Return [X, Y] of the center of cell containing provided text 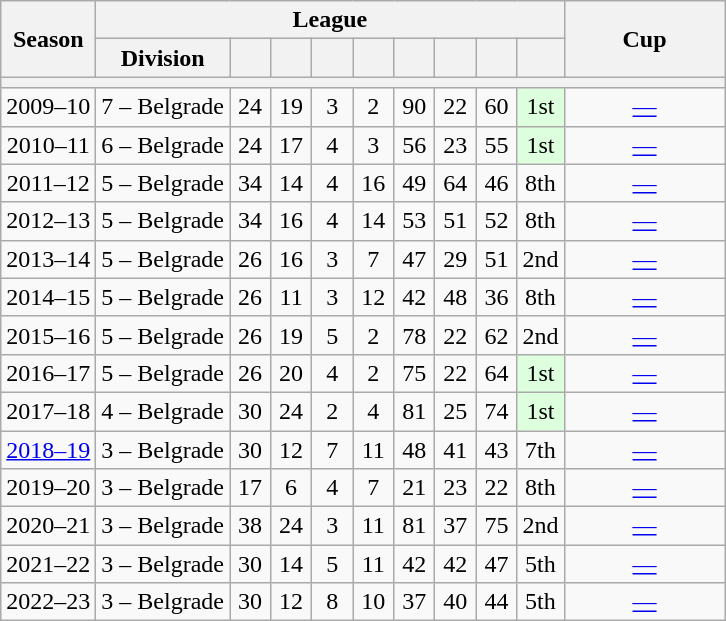
49 [414, 183]
2012–13 [48, 221]
2015–16 [48, 335]
74 [496, 411]
2022–23 [48, 602]
56 [414, 145]
41 [456, 449]
55 [496, 145]
League [330, 20]
Cup [644, 39]
2013–14 [48, 259]
2009–10 [48, 107]
2010–11 [48, 145]
62 [496, 335]
20 [292, 373]
2018–19 [48, 449]
29 [456, 259]
7 – Belgrade [163, 107]
2019–20 [48, 488]
8 [332, 602]
2021–22 [48, 564]
6 [292, 488]
7th [540, 449]
40 [456, 602]
46 [496, 183]
21 [414, 488]
52 [496, 221]
10 [374, 602]
Season [48, 39]
2011–12 [48, 183]
53 [414, 221]
90 [414, 107]
2014–15 [48, 297]
78 [414, 335]
6 – Belgrade [163, 145]
38 [250, 526]
25 [456, 411]
4 – Belgrade [163, 411]
60 [496, 107]
36 [496, 297]
44 [496, 602]
43 [496, 449]
Division [163, 58]
2017–18 [48, 411]
2020–21 [48, 526]
2016–17 [48, 373]
